Search for the cell housing the specified text and yield its [x, y] center coordinate. 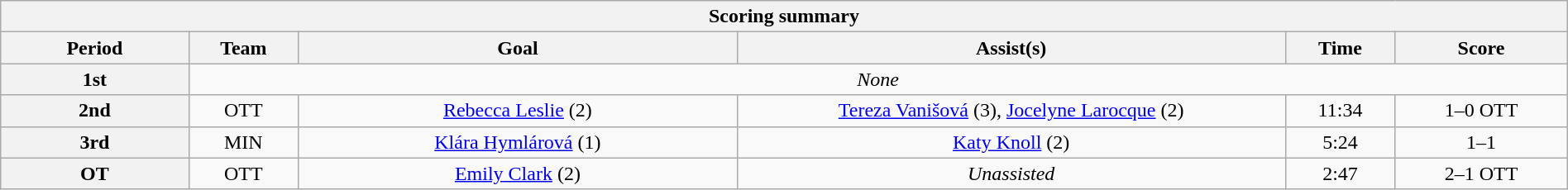
2:47 [1340, 173]
Goal [518, 48]
Team [243, 48]
Assist(s) [1011, 48]
2nd [94, 111]
Score [1481, 48]
1–0 OTT [1481, 111]
Unassisted [1011, 173]
11:34 [1340, 111]
1–1 [1481, 142]
Klára Hymlárová (1) [518, 142]
Rebecca Leslie (2) [518, 111]
Time [1340, 48]
5:24 [1340, 142]
OT [94, 173]
Tereza Vanišová (3), Jocelyne Larocque (2) [1011, 111]
1st [94, 79]
MIN [243, 142]
3rd [94, 142]
Scoring summary [784, 17]
None [878, 79]
Period [94, 48]
Emily Clark (2) [518, 173]
2–1 OTT [1481, 173]
Katy Knoll (2) [1011, 142]
